Provide the (X, Y) coordinate of the cell's center where the given text is located.  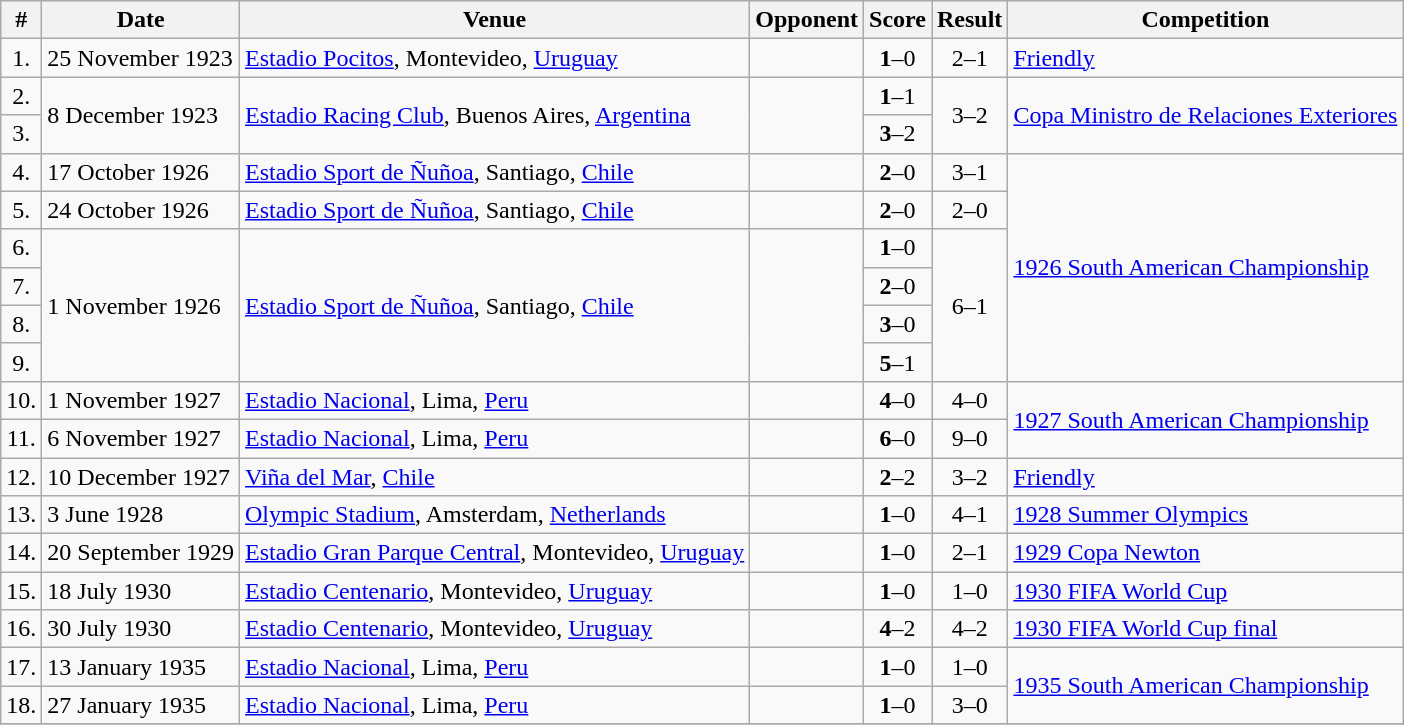
25 November 1923 (141, 58)
10 December 1927 (141, 477)
16. (22, 629)
2. (22, 96)
9. (22, 362)
6–1 (970, 305)
6–0 (898, 438)
Score (898, 20)
# (22, 20)
Copa Ministro de Relaciones Exteriores (1206, 115)
14. (22, 553)
1927 South American Championship (1206, 419)
4–1 (970, 515)
2–2 (898, 477)
1926 South American Championship (1206, 267)
1–1 (898, 96)
9–0 (970, 438)
24 October 1926 (141, 210)
Viña del Mar, Chile (495, 477)
Date (141, 20)
18. (22, 705)
1930 FIFA World Cup final (1206, 629)
11. (22, 438)
6. (22, 248)
13. (22, 515)
3. (22, 134)
17. (22, 667)
3–1 (970, 172)
Venue (495, 20)
1928 Summer Olympics (1206, 515)
Olympic Stadium, Amsterdam, Netherlands (495, 515)
8 December 1923 (141, 115)
Competition (1206, 20)
1 November 1926 (141, 305)
1 November 1927 (141, 400)
12. (22, 477)
3 June 1928 (141, 515)
7. (22, 286)
17 October 1926 (141, 172)
Result (970, 20)
Estadio Gran Parque Central, Montevideo, Uruguay (495, 553)
13 January 1935 (141, 667)
Estadio Racing Club, Buenos Aires, Argentina (495, 115)
10. (22, 400)
1935 South American Championship (1206, 686)
1. (22, 58)
30 July 1930 (141, 629)
5–1 (898, 362)
4. (22, 172)
15. (22, 591)
18 July 1930 (141, 591)
27 January 1935 (141, 705)
20 September 1929 (141, 553)
Opponent (807, 20)
Estadio Pocitos, Montevideo, Uruguay (495, 58)
6 November 1927 (141, 438)
1930 FIFA World Cup (1206, 591)
5. (22, 210)
8. (22, 324)
1929 Copa Newton (1206, 553)
